Return the (x, y) coordinate for the center point of the cell that contains the specified text.  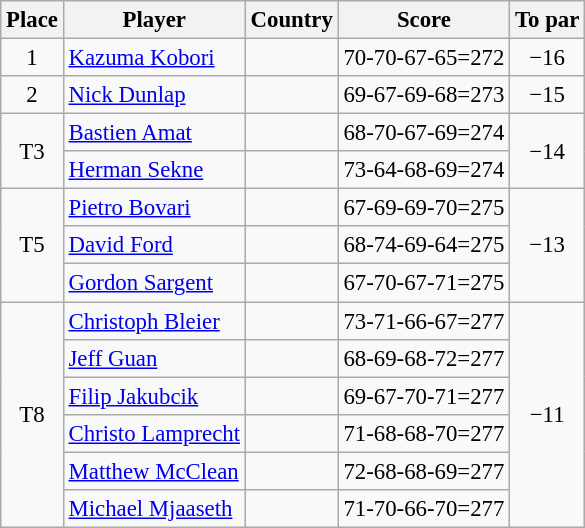
Player (154, 20)
Christoph Bleier (154, 321)
Gordon Sargent (154, 283)
Michael Mjaaseth (154, 509)
Kazuma Kobori (154, 58)
67-69-69-70=275 (424, 208)
T8 (32, 415)
Filip Jakubcik (154, 396)
−14 (548, 152)
70-70-67-65=272 (424, 58)
−15 (548, 95)
1 (32, 58)
67-70-67-71=275 (424, 283)
Place (32, 20)
T5 (32, 246)
69-67-69-68=273 (424, 95)
68-69-68-72=277 (424, 358)
68-70-67-69=274 (424, 133)
71-70-66-70=277 (424, 509)
Jeff Guan (154, 358)
73-71-66-67=277 (424, 321)
68-74-69-64=275 (424, 245)
Matthew McClean (154, 471)
69-67-70-71=277 (424, 396)
T3 (32, 152)
73-64-68-69=274 (424, 170)
−16 (548, 58)
71-68-68-70=277 (424, 433)
To par (548, 20)
−13 (548, 246)
Score (424, 20)
Bastien Amat (154, 133)
2 (32, 95)
−11 (548, 415)
72-68-68-69=277 (424, 471)
Nick Dunlap (154, 95)
Christo Lamprecht (154, 433)
Pietro Bovari (154, 208)
Herman Sekne (154, 170)
David Ford (154, 245)
Country (292, 20)
